Return the [X, Y] coordinate for the center point of the cell that contains the specified text.  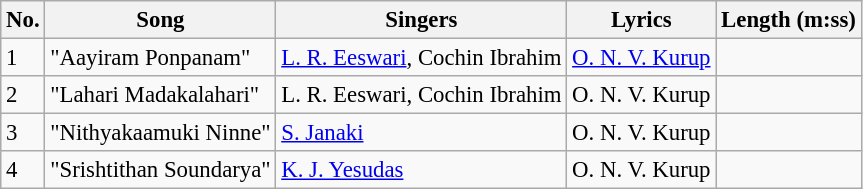
2 [23, 95]
S. Janaki [422, 133]
"Aayiram Ponpanam" [160, 58]
K. J. Yesudas [422, 170]
Singers [422, 20]
"Nithyakaamuki Ninne" [160, 133]
No. [23, 20]
1 [23, 58]
"Srishtithan Soundarya" [160, 170]
Song [160, 20]
3 [23, 133]
"Lahari Madakalahari" [160, 95]
Length (m:ss) [788, 20]
4 [23, 170]
Lyrics [642, 20]
